Capture the cell that displays the provided text and extract its (x, y) central coordinate. 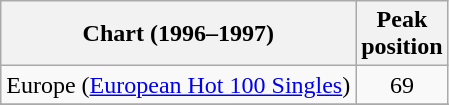
69 (402, 85)
Chart (1996–1997) (178, 34)
Peakposition (402, 34)
Europe (European Hot 100 Singles) (178, 85)
